Return the (X, Y) coordinate for the center point of the cell that contains the specified text.  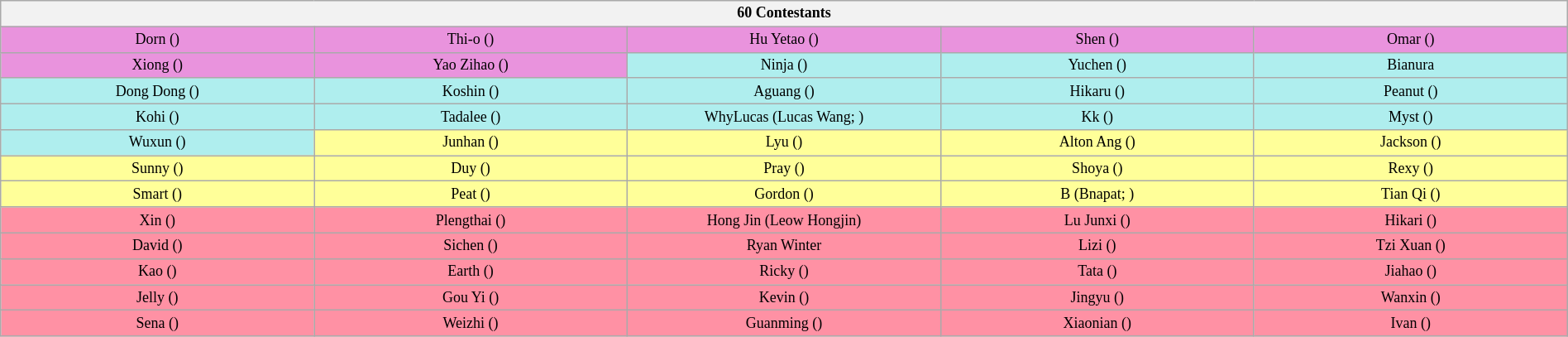
Junhan () (471, 142)
Xin () (157, 220)
Ricky () (784, 272)
Earth () (471, 272)
Jackson () (1411, 142)
Peat () (471, 194)
Sichen () (471, 245)
Yao Zihao () (471, 65)
Dorn () (157, 40)
Alton Ang () (1097, 142)
Smart () (157, 194)
Xiaonian () (1097, 323)
Yuchen () (1097, 65)
Wuxun () (157, 142)
Gou Yi () (471, 298)
Thi-o () (471, 40)
Gordon () (784, 194)
David () (157, 245)
Hikari () (1411, 220)
WhyLucas (Lucas Wang; ) (784, 116)
Myst () (1411, 116)
Bianura (1411, 65)
Xiong () (157, 65)
Koshin () (471, 91)
Lizi () (1097, 245)
Ryan Winter (784, 245)
Sunny () (157, 169)
Hu Yetao () (784, 40)
Shoya () (1097, 169)
60 Contestants (784, 13)
Tata () (1097, 272)
Pray () (784, 169)
Kk () (1097, 116)
Dong Dong () (157, 91)
Hikaru () (1097, 91)
Tian Qi () (1411, 194)
Ninja () (784, 65)
Kohi () (157, 116)
Rexy () (1411, 169)
Duy () (471, 169)
Tzi Xuan () (1411, 245)
Lu Junxi () (1097, 220)
Aguang () (784, 91)
Weizhi () (471, 323)
Jiahao () (1411, 272)
Hong Jin (Leow Hongjin) (784, 220)
Sena () (157, 323)
Ivan () (1411, 323)
Wanxin () (1411, 298)
Lyu () (784, 142)
B (Bnapat; ) (1097, 194)
Kao () (157, 272)
Kevin () (784, 298)
Peanut () (1411, 91)
Plengthai () (471, 220)
Tadalee () (471, 116)
Guanming () (784, 323)
Jelly () (157, 298)
Omar () (1411, 40)
Jingyu () (1097, 298)
Shen () (1097, 40)
